Find where the given text appears and provide that cell's center as (x, y) coordinate. 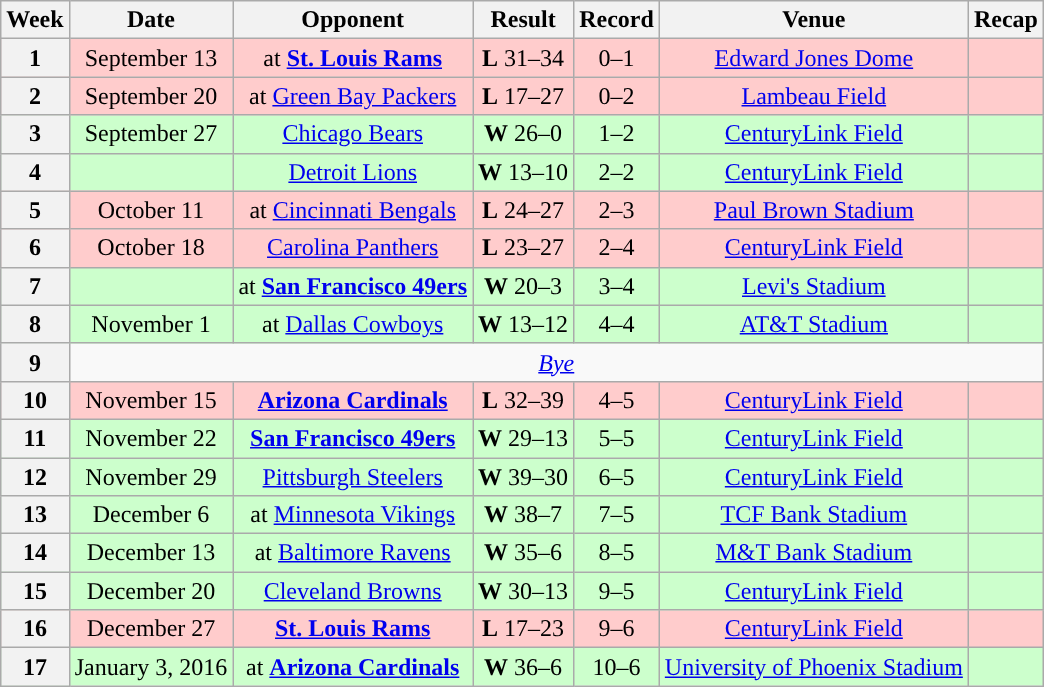
November 22 (151, 438)
W 20–3 (524, 286)
December 13 (151, 553)
at Baltimore Ravens (353, 553)
2 (35, 96)
W 36–6 (524, 667)
0–2 (617, 96)
10 (35, 400)
at St. Louis Rams (353, 58)
1 (35, 58)
Cleveland Browns (353, 591)
7 (35, 286)
15 (35, 591)
September 27 (151, 134)
4 (35, 172)
3 (35, 134)
Opponent (353, 20)
2–4 (617, 248)
L 31–34 (524, 58)
L 24–27 (524, 210)
W 38–7 (524, 515)
Record (617, 20)
L 17–27 (524, 96)
Result (524, 20)
L 32–39 (524, 400)
2–3 (617, 210)
14 (35, 553)
Bye (556, 362)
December 6 (151, 515)
10–6 (617, 667)
October 11 (151, 210)
University of Phoenix Stadium (814, 667)
Detroit Lions (353, 172)
Week (35, 20)
5 (35, 210)
November 15 (151, 400)
W 35–6 (524, 553)
5–5 (617, 438)
W 29–13 (524, 438)
W 13–12 (524, 324)
W 30–13 (524, 591)
12 (35, 477)
13 (35, 515)
W 26–0 (524, 134)
November 1 (151, 324)
at Cincinnati Bengals (353, 210)
7–5 (617, 515)
at Dallas Cowboys (353, 324)
4–5 (617, 400)
TCF Bank Stadium (814, 515)
L 17–23 (524, 629)
Venue (814, 20)
at Minnesota Vikings (353, 515)
at San Francisco 49ers (353, 286)
Pittsburgh Steelers (353, 477)
2–2 (617, 172)
Lambeau Field (814, 96)
9–5 (617, 591)
Carolina Panthers (353, 248)
11 (35, 438)
4–4 (617, 324)
6–5 (617, 477)
at Arizona Cardinals (353, 667)
San Francisco 49ers (353, 438)
9 (35, 362)
September 20 (151, 96)
Arizona Cardinals (353, 400)
8 (35, 324)
St. Louis Rams (353, 629)
6 (35, 248)
Date (151, 20)
17 (35, 667)
3–4 (617, 286)
8–5 (617, 553)
1–2 (617, 134)
9–6 (617, 629)
September 13 (151, 58)
M&T Bank Stadium (814, 553)
16 (35, 629)
November 29 (151, 477)
Recap (1006, 20)
December 27 (151, 629)
L 23–27 (524, 248)
at Green Bay Packers (353, 96)
Levi's Stadium (814, 286)
January 3, 2016 (151, 667)
December 20 (151, 591)
W 13–10 (524, 172)
0–1 (617, 58)
October 18 (151, 248)
Edward Jones Dome (814, 58)
Chicago Bears (353, 134)
Paul Brown Stadium (814, 210)
AT&T Stadium (814, 324)
W 39–30 (524, 477)
